Detect which cell encompasses the target text, then output its (x, y) center coordinate. 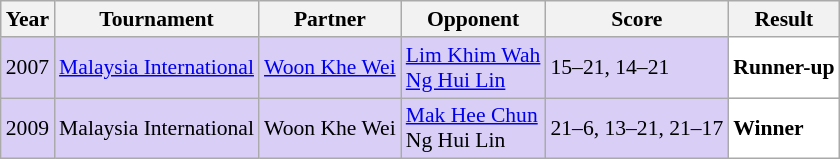
Tournament (156, 19)
2009 (28, 128)
Year (28, 19)
Score (636, 19)
Opponent (474, 19)
Runner-up (784, 68)
2007 (28, 68)
Partner (330, 19)
Winner (784, 128)
Result (784, 19)
Lim Khim Wah Ng Hui Lin (474, 68)
21–6, 13–21, 21–17 (636, 128)
Mak Hee Chun Ng Hui Lin (474, 128)
15–21, 14–21 (636, 68)
